Determine the [X, Y] coordinate at the center of the cell enclosing the given text.  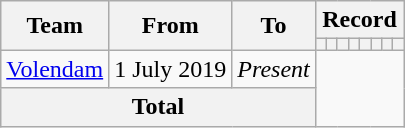
To [274, 26]
Total [158, 107]
Team [55, 26]
Volendam [55, 69]
1 July 2019 [170, 69]
Present [274, 69]
From [170, 26]
Record [359, 20]
